Scan for the cell matching the given text and deliver its (X, Y) coordinate at center. 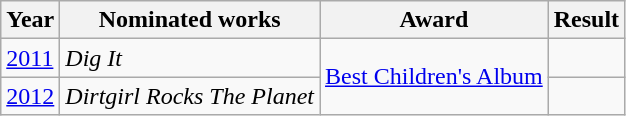
2012 (30, 96)
Result (586, 20)
Nominated works (190, 20)
Award (434, 20)
Year (30, 20)
Best Children's Album (434, 77)
2011 (30, 58)
Dig It (190, 58)
Dirtgirl Rocks The Planet (190, 96)
